From the cell containing the given text, extract its center point as [x, y] coordinate. 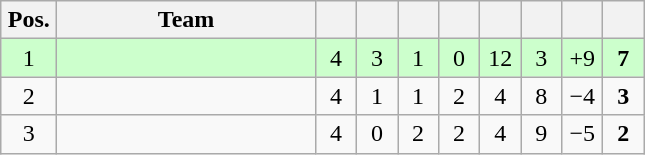
8 [542, 96]
7 [624, 58]
−5 [582, 134]
+9 [582, 58]
Team [186, 20]
9 [542, 134]
12 [500, 58]
−4 [582, 96]
Pos. [29, 20]
